Return (x, y) of the center of cell containing provided text 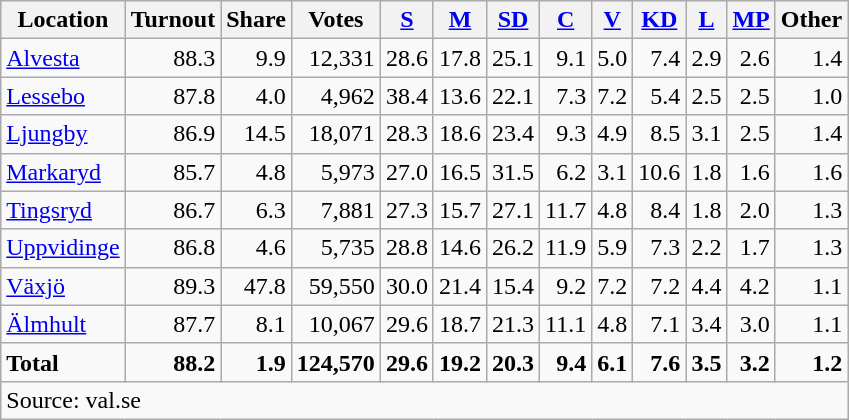
Location (63, 20)
Alvesta (63, 58)
124,570 (336, 362)
1.7 (751, 248)
87.7 (173, 324)
3.0 (751, 324)
12,331 (336, 58)
6.2 (566, 172)
47.8 (256, 286)
Ljungby (63, 134)
8.4 (660, 210)
86.9 (173, 134)
11.1 (566, 324)
Votes (336, 20)
1.2 (811, 362)
30.0 (406, 286)
7.1 (660, 324)
6.1 (612, 362)
13.6 (460, 96)
4.9 (612, 134)
10.6 (660, 172)
89.3 (173, 286)
M (460, 20)
9.4 (566, 362)
4.6 (256, 248)
21.3 (514, 324)
Tingsryd (63, 210)
Lessebo (63, 96)
20.3 (514, 362)
Turnout (173, 20)
15.7 (460, 210)
5,973 (336, 172)
7.4 (660, 58)
SD (514, 20)
2.0 (751, 210)
10,067 (336, 324)
26.2 (514, 248)
3.5 (706, 362)
Total (63, 362)
3.4 (706, 324)
2.9 (706, 58)
14.6 (460, 248)
Uppvidinge (63, 248)
18.6 (460, 134)
27.1 (514, 210)
Share (256, 20)
11.9 (566, 248)
86.7 (173, 210)
16.5 (460, 172)
1.9 (256, 362)
Other (811, 20)
88.2 (173, 362)
Source: val.se (424, 400)
9.1 (566, 58)
V (612, 20)
5,735 (336, 248)
22.1 (514, 96)
1.0 (811, 96)
15.4 (514, 286)
85.7 (173, 172)
2.6 (751, 58)
31.5 (514, 172)
9.9 (256, 58)
9.3 (566, 134)
Älmhult (63, 324)
28.6 (406, 58)
Markaryd (63, 172)
4.4 (706, 286)
27.0 (406, 172)
88.3 (173, 58)
28.8 (406, 248)
14.5 (256, 134)
11.7 (566, 210)
2.2 (706, 248)
27.3 (406, 210)
7,881 (336, 210)
18,071 (336, 134)
59,550 (336, 286)
23.4 (514, 134)
4.0 (256, 96)
25.1 (514, 58)
Växjö (63, 286)
19.2 (460, 362)
86.8 (173, 248)
MP (751, 20)
4.2 (751, 286)
KD (660, 20)
L (706, 20)
4,962 (336, 96)
8.5 (660, 134)
S (406, 20)
21.4 (460, 286)
5.9 (612, 248)
6.3 (256, 210)
8.1 (256, 324)
7.6 (660, 362)
9.2 (566, 286)
17.8 (460, 58)
3.2 (751, 362)
28.3 (406, 134)
5.4 (660, 96)
5.0 (612, 58)
38.4 (406, 96)
87.8 (173, 96)
18.7 (460, 324)
C (566, 20)
